From the cell containing the given text, extract its center point as (X, Y) coordinate. 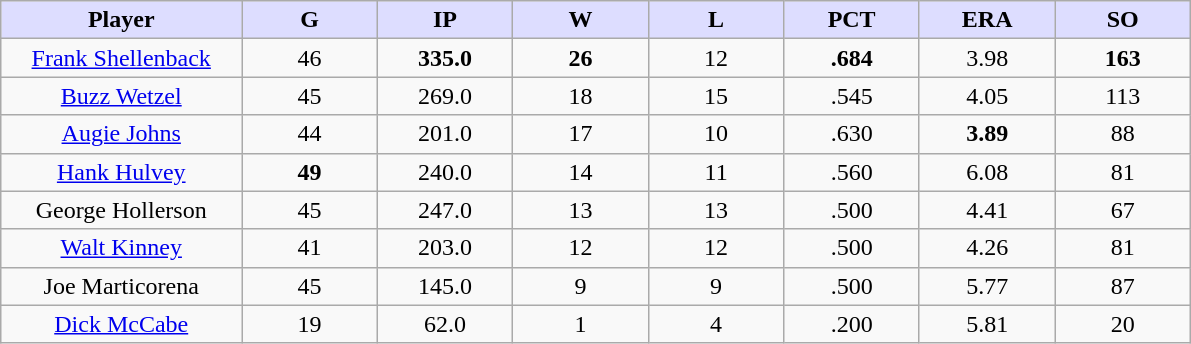
14 (581, 172)
88 (1123, 134)
335.0 (445, 58)
Walt Kinney (122, 248)
17 (581, 134)
G (310, 20)
.545 (852, 96)
20 (1123, 324)
3.89 (987, 134)
.684 (852, 58)
Player (122, 20)
ERA (987, 20)
Frank Shellenback (122, 58)
.200 (852, 324)
18 (581, 96)
.630 (852, 134)
3.98 (987, 58)
41 (310, 248)
Joe Marticorena (122, 286)
4.26 (987, 248)
4.05 (987, 96)
5.81 (987, 324)
247.0 (445, 210)
.560 (852, 172)
11 (716, 172)
44 (310, 134)
Augie Johns (122, 134)
Dick McCabe (122, 324)
1 (581, 324)
269.0 (445, 96)
163 (1123, 58)
5.77 (987, 286)
87 (1123, 286)
19 (310, 324)
240.0 (445, 172)
145.0 (445, 286)
10 (716, 134)
PCT (852, 20)
49 (310, 172)
4 (716, 324)
Buzz Wetzel (122, 96)
113 (1123, 96)
203.0 (445, 248)
L (716, 20)
SO (1123, 20)
15 (716, 96)
46 (310, 58)
201.0 (445, 134)
IP (445, 20)
4.41 (987, 210)
W (581, 20)
67 (1123, 210)
62.0 (445, 324)
Hank Hulvey (122, 172)
6.08 (987, 172)
George Hollerson (122, 210)
26 (581, 58)
